Extract the [X, Y] coordinate from the center of the cell holding the provided text.  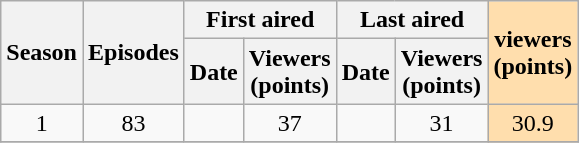
Episodes [133, 52]
Season [42, 52]
First aired [260, 20]
30.9 [533, 123]
viewers (points) [533, 52]
83 [133, 123]
37 [290, 123]
Last aired [412, 20]
1 [42, 123]
31 [442, 123]
